From the cell containing the given text, extract its center point as [x, y] coordinate. 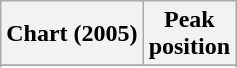
Peakposition [189, 34]
Chart (2005) [72, 34]
